Extract the (x, y) coordinate from the center of the cell holding the provided text.  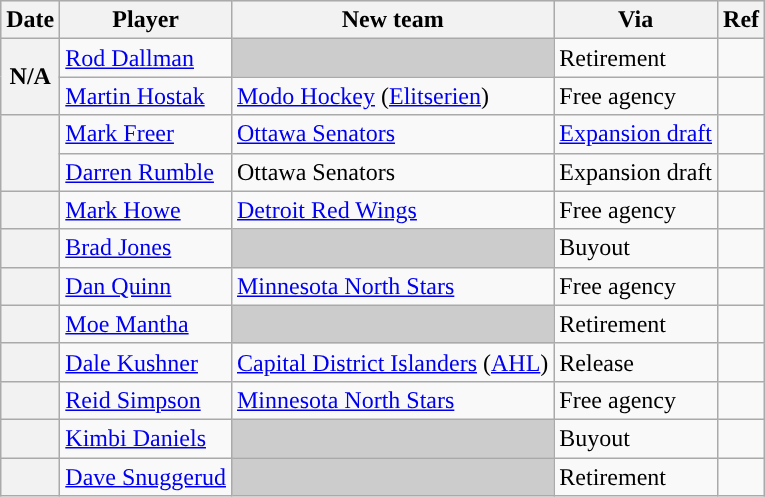
Darren Rumble (146, 172)
Dan Quinn (146, 286)
Dale Kushner (146, 362)
Via (636, 20)
Capital District Islanders (AHL) (392, 362)
Release (636, 362)
Rod Dallman (146, 58)
Reid Simpson (146, 400)
N/A (30, 77)
Ref (742, 20)
Modo Hockey (Elitserien) (392, 96)
New team (392, 20)
Mark Freer (146, 134)
Brad Jones (146, 248)
Date (30, 20)
Dave Snuggerud (146, 477)
Martin Hostak (146, 96)
Player (146, 20)
Moe Mantha (146, 324)
Kimbi Daniels (146, 438)
Detroit Red Wings (392, 210)
Mark Howe (146, 210)
